For the text-containing cell, return its midpoint in (X, Y) coordinate format. 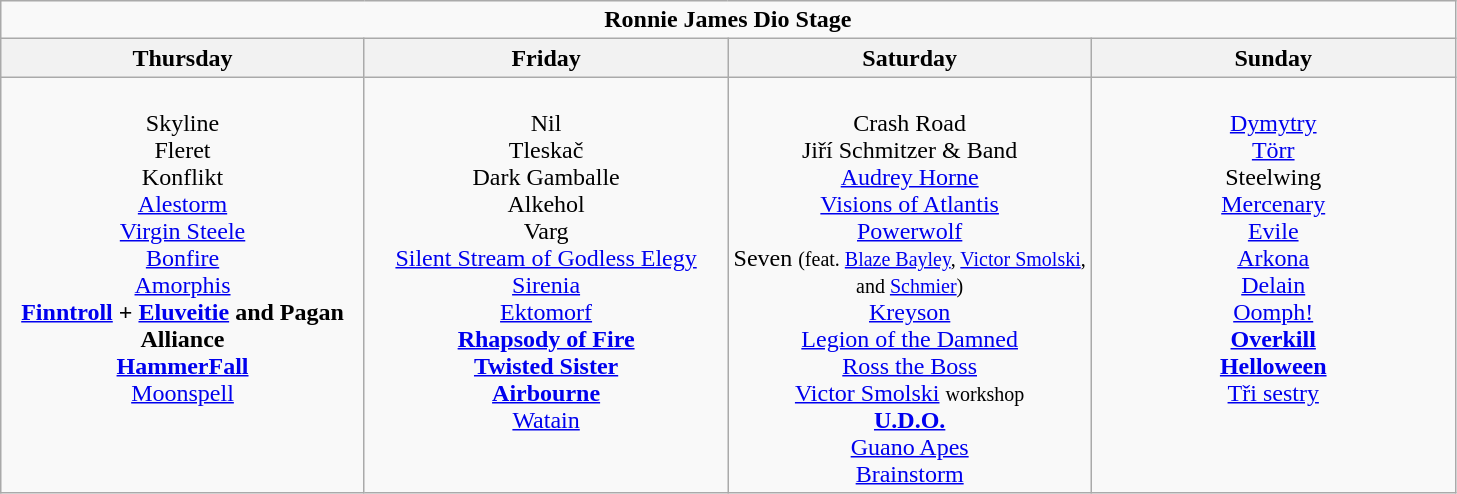
Nil Tleskač Dark Gamballe Alkehol Varg Silent Stream of Godless Elegy Sirenia Ektomorf Rhapsody of Fire Twisted Sister Airbourne Watain (546, 285)
Skyline Fleret Konflikt Alestorm Virgin Steele Bonfire Amorphis Finntroll + Eluveitie and Pagan Alliance HammerFall Moonspell (183, 285)
Saturday (910, 58)
Thursday (183, 58)
Ronnie James Dio Stage (728, 20)
Dymytry Törr Steelwing Mercenary Evile Arkona Delain Oomph! Overkill Helloween Tři sestry (1273, 285)
Sunday (1273, 58)
Friday (546, 58)
